From the cell containing the given text, extract its center point as (x, y) coordinate. 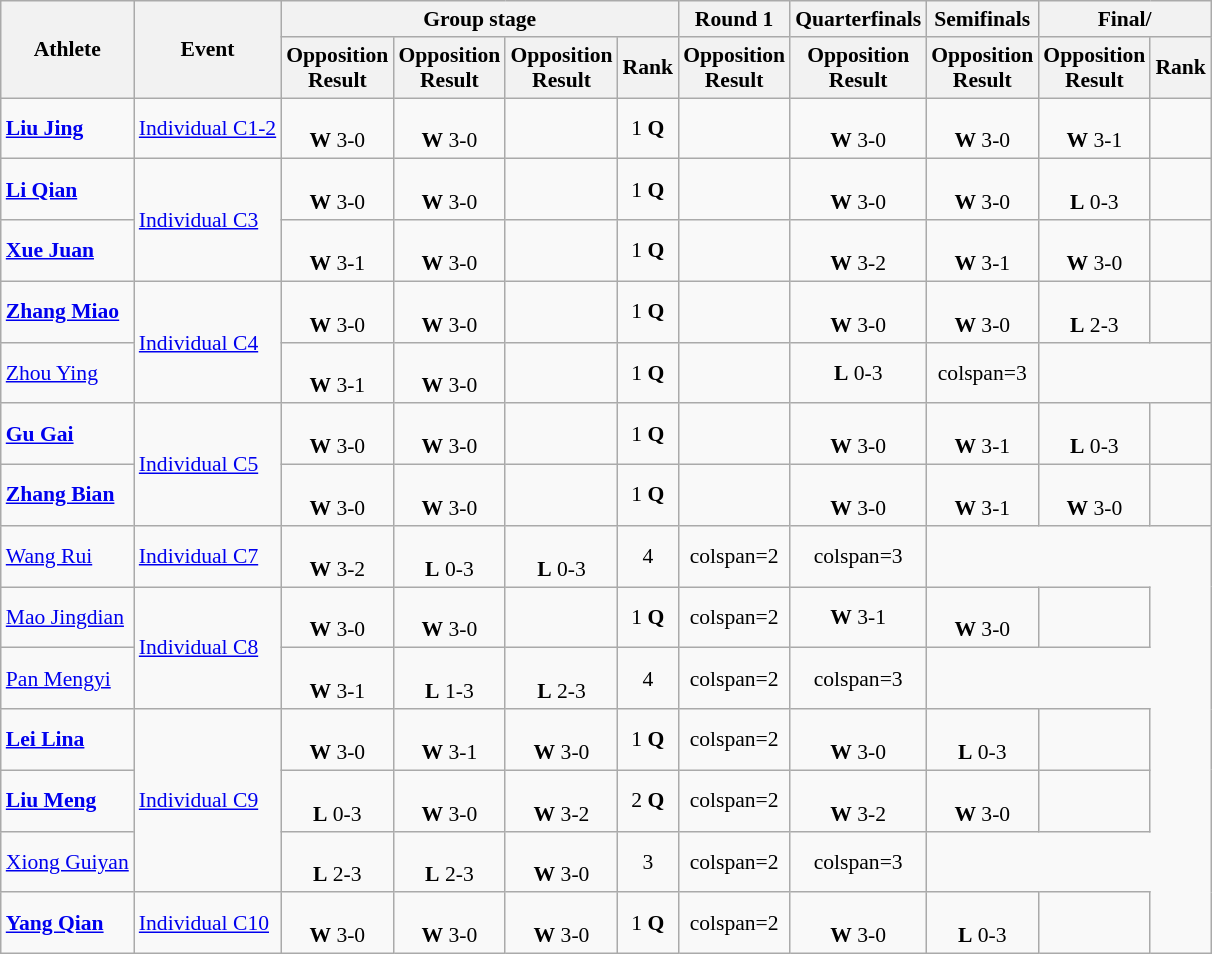
Liu Meng (68, 800)
Zhang Bian (68, 496)
Pan Mengyi (68, 678)
Lei Lina (68, 740)
Mao Jingdian (68, 618)
Zhang Miao (68, 312)
Event (208, 50)
Round 1 (734, 19)
2 Q (648, 800)
3 (648, 862)
Yang Qian (68, 924)
Li Qian (68, 190)
Xiong Guiyan (68, 862)
Individual C4 (208, 342)
Individual C10 (208, 924)
Wang Rui (68, 556)
Semifinals (982, 19)
Individual C1-2 (208, 128)
Individual C9 (208, 800)
Xue Juan (68, 250)
Gu Gai (68, 434)
Final/ (1124, 19)
Group stage (480, 19)
Athlete (68, 50)
Zhou Ying (68, 372)
Individual C7 (208, 556)
Individual C3 (208, 220)
L 1-3 (449, 678)
Liu Jing (68, 128)
Individual C5 (208, 465)
Quarterfinals (858, 19)
Individual C8 (208, 648)
